Provide the [X, Y] coordinate of the cell's center where the given text is located.  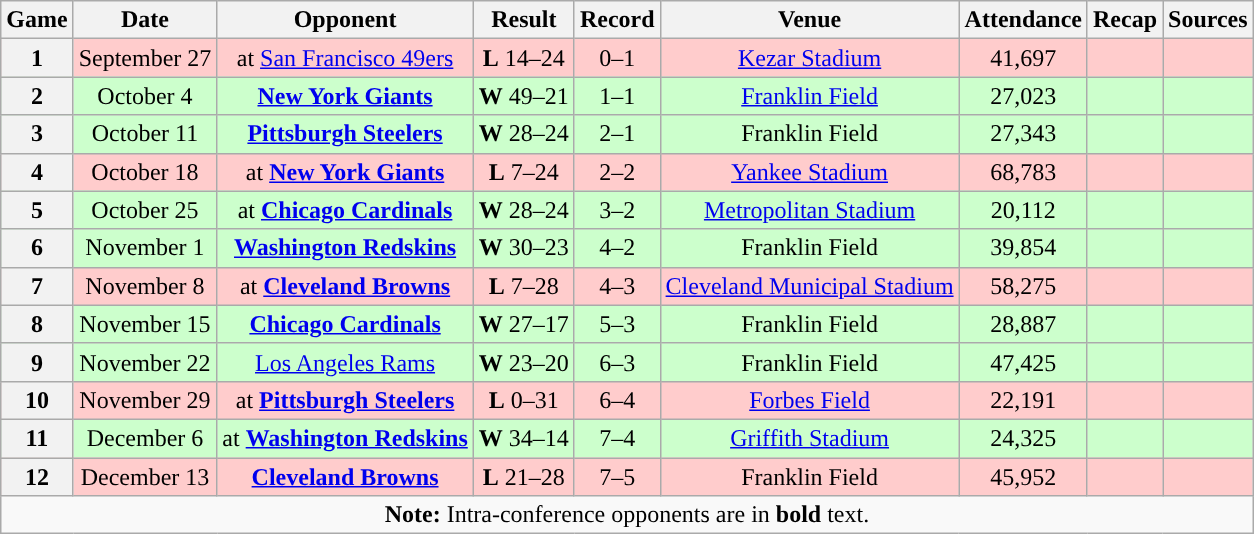
November 1 [145, 248]
December 6 [145, 438]
at Cleveland Browns [345, 286]
2–1 [617, 134]
at Washington Redskins [345, 438]
L 7–28 [524, 286]
October 11 [145, 134]
68,783 [1023, 172]
7 [37, 286]
2 [37, 96]
3 [37, 134]
W 34–14 [524, 438]
Chicago Cardinals [345, 324]
Game [37, 20]
Forbes Field [810, 400]
6–4 [617, 400]
6 [37, 248]
L 14–24 [524, 58]
27,023 [1023, 96]
W 30–23 [524, 248]
Opponent [345, 20]
8 [37, 324]
9 [37, 362]
2–2 [617, 172]
Record [617, 20]
10 [37, 400]
at New York Giants [345, 172]
27,343 [1023, 134]
Washington Redskins [345, 248]
Metropolitan Stadium [810, 210]
W 27–17 [524, 324]
L 0–31 [524, 400]
7–4 [617, 438]
Yankee Stadium [810, 172]
5–3 [617, 324]
7–5 [617, 477]
Attendance [1023, 20]
Pittsburgh Steelers [345, 134]
4 [37, 172]
41,697 [1023, 58]
11 [37, 438]
W 49–21 [524, 96]
1–1 [617, 96]
at Chicago Cardinals [345, 210]
47,425 [1023, 362]
October 18 [145, 172]
0–1 [617, 58]
5 [37, 210]
Date [145, 20]
Kezar Stadium [810, 58]
58,275 [1023, 286]
39,854 [1023, 248]
New York Giants [345, 96]
Los Angeles Rams [345, 362]
20,112 [1023, 210]
Venue [810, 20]
October 25 [145, 210]
Note: Intra-conference opponents are in bold text. [627, 515]
September 27 [145, 58]
Cleveland Browns [345, 477]
1 [37, 58]
December 13 [145, 477]
Result [524, 20]
28,887 [1023, 324]
November 8 [145, 286]
L 21–28 [524, 477]
November 22 [145, 362]
Griffith Stadium [810, 438]
12 [37, 477]
Recap [1124, 20]
3–2 [617, 210]
November 15 [145, 324]
4–2 [617, 248]
45,952 [1023, 477]
Cleveland Municipal Stadium [810, 286]
W 23–20 [524, 362]
6–3 [617, 362]
4–3 [617, 286]
at Pittsburgh Steelers [345, 400]
Sources [1208, 20]
L 7–24 [524, 172]
at San Francisco 49ers [345, 58]
October 4 [145, 96]
22,191 [1023, 400]
November 29 [145, 400]
24,325 [1023, 438]
